Output the [x, y] coordinate of the center of the cell containing the given text.  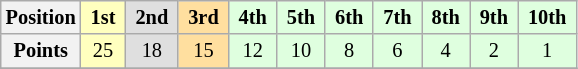
1st [104, 17]
18 [152, 51]
4th [253, 17]
1 [547, 51]
7th [397, 17]
6th [349, 17]
Points [41, 51]
10th [547, 17]
4 [446, 51]
2nd [152, 17]
2 [494, 51]
10 [301, 51]
9th [494, 17]
8 [349, 51]
6 [397, 51]
3rd [203, 17]
8th [446, 17]
Position [41, 17]
15 [203, 51]
12 [253, 51]
5th [301, 17]
25 [104, 51]
